Extract the [x, y] coordinate from the center of the cell holding the provided text.  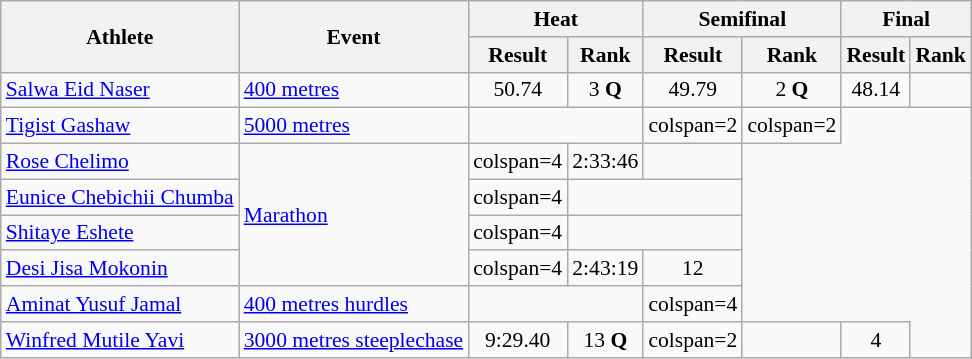
3000 metres steeplechase [354, 340]
5000 metres [354, 126]
3 Q [605, 90]
Heat [556, 19]
Marathon [354, 215]
400 metres [354, 90]
13 Q [605, 340]
Tigist Gashaw [120, 126]
2 Q [792, 90]
Final [906, 19]
Salwa Eid Naser [120, 90]
Athlete [120, 36]
12 [692, 269]
9:29.40 [518, 340]
Shitaye Eshete [120, 233]
Semifinal [742, 19]
Eunice Chebichii Chumba [120, 197]
4 [876, 340]
2:43:19 [605, 269]
48.14 [876, 90]
Desi Jisa Mokonin [120, 269]
Rose Chelimo [120, 162]
Event [354, 36]
400 metres hurdles [354, 304]
50.74 [518, 90]
Winfred Mutile Yavi [120, 340]
49.79 [692, 90]
Aminat Yusuf Jamal [120, 304]
2:33:46 [605, 162]
